Pinpoint the cell where the given text exists, returning its (x, y) midpoint coordinate. 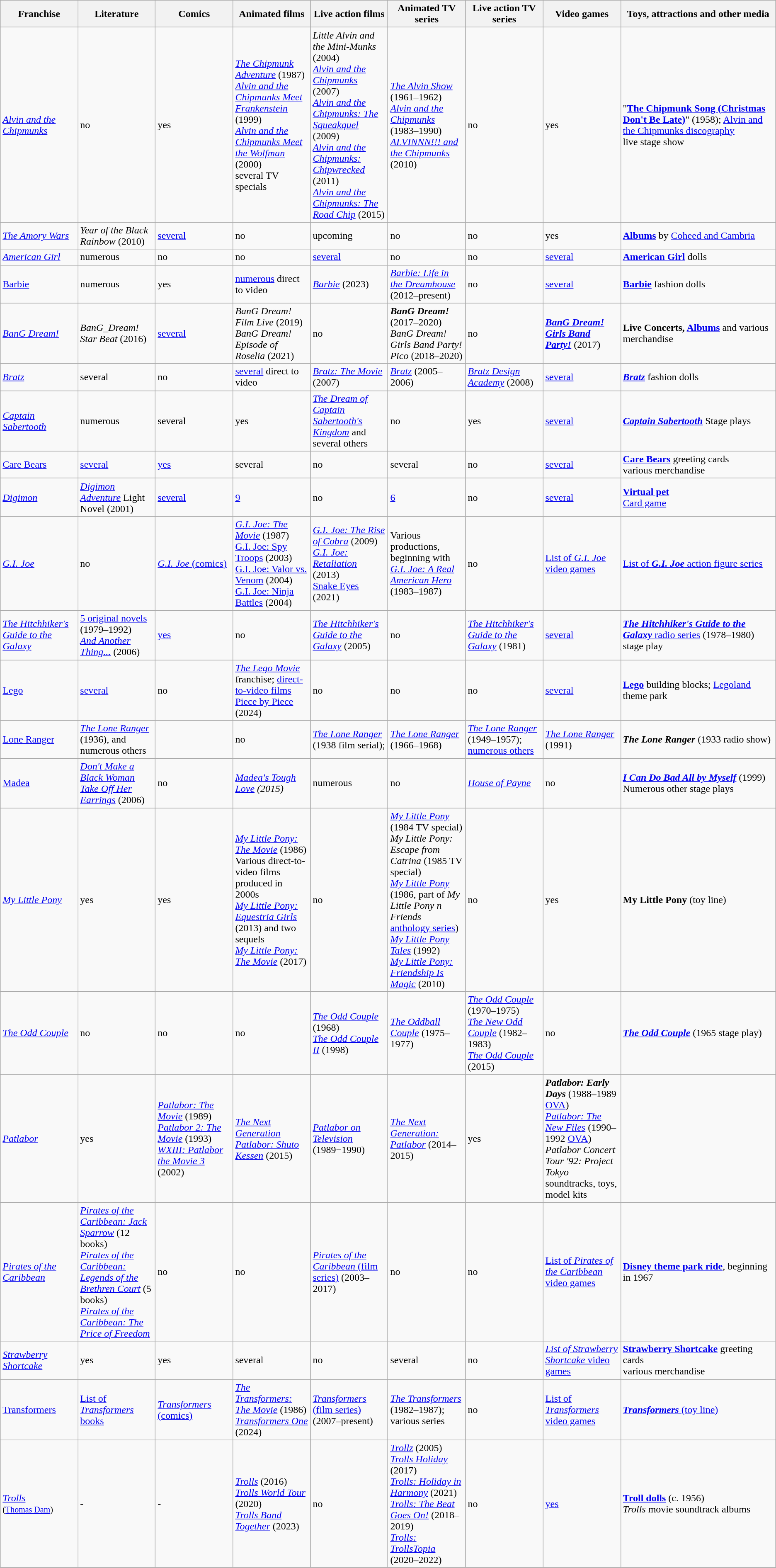
List of G.I. Joe action figure series (698, 563)
The Next Generation: Patlabor (2014–2015) (427, 1138)
upcoming (349, 235)
List of G.I. Joe video games (582, 563)
The Lone Ranger (1936), and numerous others (117, 740)
The Oddball Couple (1975–1977) (427, 1033)
Video games (582, 14)
Barbie fashion dolls (698, 284)
Animated TV series (427, 14)
6 (427, 497)
Barbie (2023) (349, 284)
Bratz Design Academy (2008) (504, 377)
My Little Pony (39, 900)
several direct to video (272, 377)
Franchise (39, 14)
The Dream of Captain Sabertooth's Kingdom and several others (349, 421)
Care Bears (39, 464)
List of Strawberry Shortcake video games (582, 1360)
Lone Ranger (39, 740)
Troll dolls (c. 1956)Trolls movie soundtrack albums (698, 1504)
Patlabor (39, 1138)
The Hitchhiker's Guide to the Galaxy (2005) (349, 635)
House of Payne (504, 784)
Pirates of the Caribbean (film series) (2003–2017) (349, 1272)
Trolls(Thomas Dam) (39, 1504)
G.I. Joe (39, 563)
Bratz (2005–2006) (427, 377)
Animated films (272, 14)
Bratz: The Movie (2007) (349, 377)
American Girl (39, 257)
Captain Sabertooth Stage plays (698, 421)
The Lone Ranger (1949–1957); numerous others (504, 740)
The Next Generation Patlabor: Shuto Kessen (2015) (272, 1138)
9 (272, 497)
BanG Dream! Girls Band Party! (2017) (582, 333)
Patlabor: Early Days (1988–1989 OVA) Patlabor: The New Files (1990–1992 OVA) Patlabor Concert Tour '92: Project Tokyo soundtracks, toys, model kits (582, 1138)
The Odd Couple (1970–1975) The New Odd Couple (1982–1983) The Odd Couple (2015) (504, 1033)
Transformers (film series) (2007–present) (349, 1410)
Alvin and the Chipmunks (39, 125)
BanG Dream! (39, 333)
The Lego Movie franchise; direct-to-video filmsPiece by Piece (2024) (272, 690)
Barbie (39, 284)
The Transformers: The Movie (1986)Transformers One (2024) (272, 1410)
Literature (117, 14)
BanG_Dream! Star Beat (2016) (117, 333)
The Chipmunk Adventure (1987) Alvin and the Chipmunks Meet Frankenstein (1999) Alvin and the Chipmunks Meet the Wolfman (2000) several TV specials (272, 125)
Year of the Black Rainbow (2010) (117, 235)
The Hitchhiker's Guide to the Galaxy (39, 635)
The Alvin Show (1961–1962) Alvin and the Chipmunks (1983–1990) ALVINNN!!! and the Chipmunks (2010) (427, 125)
Virtual pet Card game (698, 497)
American Girl dolls (698, 257)
Transformers (toy line) (698, 1410)
Toys, attractions and other media (698, 14)
Captain Sabertooth (39, 421)
Madea (39, 784)
Transformers (comics) (194, 1410)
List of Transformers video games (582, 1410)
List of Transformers books (117, 1410)
The Lone Ranger (1966–1968) (427, 740)
The Odd Couple (1965 stage play) (698, 1033)
I Can Do Bad All by Myself (1999) Numerous other stage plays (698, 784)
Albums by Coheed and Cambria (698, 235)
BanG Dream! (2017–2020) BanG Dream! Girls Band Party! Pico (2018–2020) (427, 333)
Transformers (39, 1410)
The Transformers (1982–1987); various series (427, 1410)
Disney theme park ride, beginning in 1967 (698, 1272)
Care Bears greeting cards various merchandise (698, 464)
Bratz fashion dolls (698, 377)
The Lone Ranger (1938 film serial); (349, 740)
numerous direct to video (272, 284)
G.I. Joe: The Movie (1987)G.I. Joe: Spy Troops (2003) G.I. Joe: Valor vs. Venom (2004) G.I. Joe: Ninja Battles (2004) (272, 563)
5 original novels (1979–1992) And Another Thing... (2006) (117, 635)
The Lone Ranger (1933 radio show) (698, 740)
Don't Make a Black Woman Take Off Her Earrings (2006) (117, 784)
Bratz (39, 377)
Lego (39, 690)
Patlabor: The Movie (1989) Patlabor 2: The Movie (1993) WXIII: Patlabor the Movie 3 (2002) (194, 1138)
G.I. Joe: The Rise of Cobra (2009) G.I. Joe: Retaliation (2013)Snake Eyes (2021) (349, 563)
List of Pirates of the Caribbean video games (582, 1272)
Various productions, beginning with G.I. Joe: A Real American Hero (1983–1987) (427, 563)
Strawberry Shortcake greeting cards various merchandise (698, 1360)
Live action TV series (504, 14)
The Amory Wars (39, 235)
The Lone Ranger (1991) (582, 740)
The Odd Couple (39, 1033)
Trollz (2005)Trolls Holiday (2017)Trolls: Holiday in Harmony (2021)Trolls: The Beat Goes On! (2018–2019)Trolls: TrollsTopia (2020–2022) (427, 1504)
Comics (194, 14)
The Odd Couple (1968) The Odd Couple II (1998) (349, 1033)
My Little Pony (toy line) (698, 900)
BanG Dream! Film Live (2019) BanG Dream! Episode of Roselia (2021) (272, 333)
G.I. Joe (comics) (194, 563)
The Hitchhiker's Guide to the Galaxy radio series (1978–1980) stage play (698, 635)
Live action films (349, 14)
Lego building blocks; Legoland theme park (698, 690)
The Hitchhiker's Guide to the Galaxy (1981) (504, 635)
Trolls (2016)Trolls World Tour (2020)Trolls Band Together (2023) (272, 1504)
Madea's Tough Love (2015) (272, 784)
Strawberry Shortcake (39, 1360)
Digimon Adventure Light Novel (2001) (117, 497)
Barbie: Life in the Dreamhouse (2012–present) (427, 284)
"The Chipmunk Song (Christmas Don't Be Late)" (1958); Alvin and the Chipmunks discography live stage show (698, 125)
Live Concerts, Albums and various merchandise (698, 333)
Pirates of the Caribbean (39, 1272)
Patlabor on Television (1989−1990) (349, 1138)
Digimon (39, 497)
